Return the [x, y] coordinate for the center point of the cell that contains the specified text.  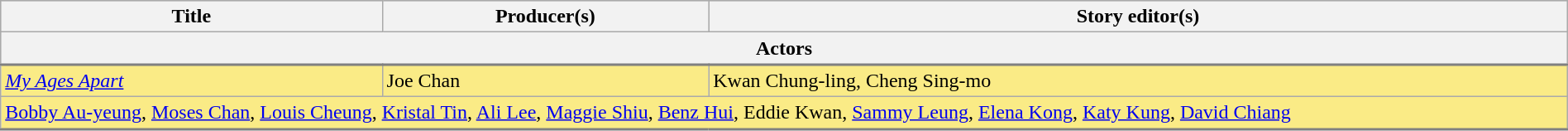
Kwan Chung-ling, Cheng Sing-mo [1138, 81]
Title [192, 17]
Joe Chan [546, 81]
My Ages Apart [192, 81]
Bobby Au-yeung, Moses Chan, Louis Cheung, Kristal Tin, Ali Lee, Maggie Shiu, Benz Hui, Eddie Kwan, Sammy Leung, Elena Kong, Katy Kung, David Chiang [784, 113]
Actors [784, 48]
Producer(s) [546, 17]
Story editor(s) [1138, 17]
